Return (x, y) of the center of cell containing provided text 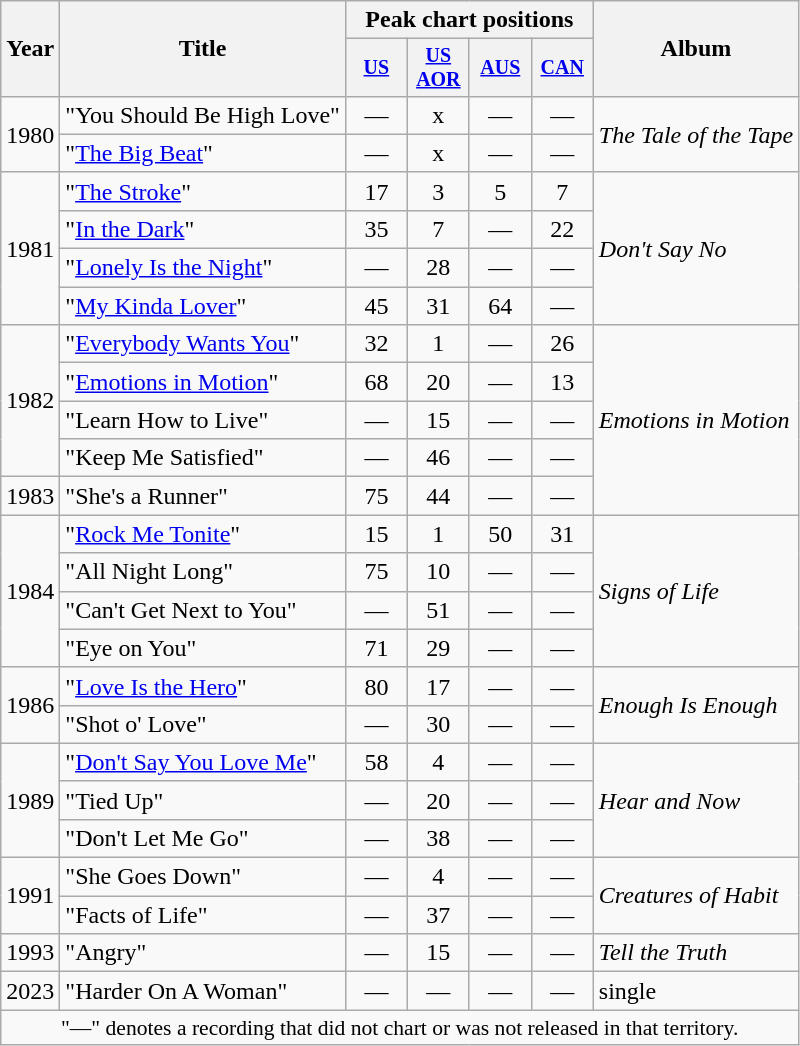
"Keep Me Satisfied" (203, 458)
single (696, 991)
Don't Say No (696, 248)
"Facts of Life" (203, 915)
50 (500, 534)
"Angry" (203, 953)
"The Stroke" (203, 191)
"—" denotes a recording that did not chart or was not released in that territory. (400, 1028)
58 (376, 762)
Creatures of Habit (696, 896)
"Love Is the Hero" (203, 686)
"Tied Up" (203, 800)
Peak chart positions (469, 20)
Title (203, 49)
"Don't Say You Love Me" (203, 762)
1982 (30, 401)
1991 (30, 896)
Tell the Truth (696, 953)
"My Kinda Lover" (203, 306)
1980 (30, 134)
Emotions in Motion (696, 420)
64 (500, 306)
26 (562, 344)
35 (376, 229)
Year (30, 49)
2023 (30, 991)
"Harder On A Woman" (203, 991)
5 (500, 191)
"Eye on You" (203, 648)
29 (438, 648)
"Emotions in Motion" (203, 382)
32 (376, 344)
"She Goes Down" (203, 877)
"Shot o' Love" (203, 724)
"She's a Runner" (203, 496)
28 (438, 268)
1993 (30, 953)
"Learn How to Live" (203, 420)
13 (562, 382)
1984 (30, 591)
AUS (500, 68)
46 (438, 458)
Enough Is Enough (696, 705)
"Everybody Wants You" (203, 344)
10 (438, 572)
37 (438, 915)
68 (376, 382)
Signs of Life (696, 591)
38 (438, 838)
"In the Dark" (203, 229)
71 (376, 648)
1983 (30, 496)
1989 (30, 800)
"You Should Be High Love" (203, 115)
1981 (30, 248)
CAN (562, 68)
US (376, 68)
Album (696, 49)
80 (376, 686)
"Can't Get Next to You" (203, 610)
44 (438, 496)
"Rock Me Tonite" (203, 534)
45 (376, 306)
"The Big Beat" (203, 153)
1986 (30, 705)
22 (562, 229)
3 (438, 191)
USAOR (438, 68)
"Don't Let Me Go" (203, 838)
"Lonely Is the Night" (203, 268)
51 (438, 610)
Hear and Now (696, 800)
"All Night Long" (203, 572)
30 (438, 724)
The Tale of the Tape (696, 134)
